Output the (X, Y) coordinate of the center of the cell containing the given text.  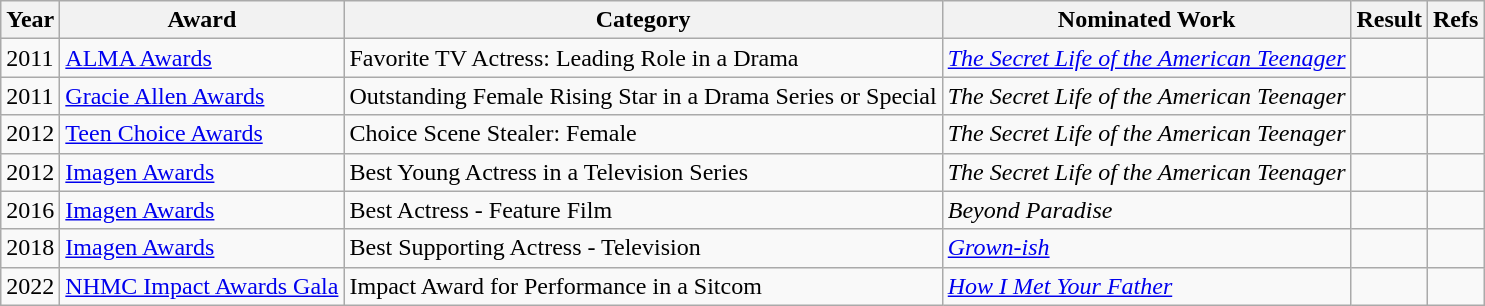
Beyond Paradise (1146, 210)
Nominated Work (1146, 20)
Best Young Actress in a Television Series (643, 172)
Teen Choice Awards (202, 134)
2022 (30, 286)
Award (202, 20)
2016 (30, 210)
Year (30, 20)
Impact Award for Performance in a Sitcom (643, 286)
Category (643, 20)
ALMA Awards (202, 58)
Best Actress - Feature Film (643, 210)
Grown-ish (1146, 248)
Best Supporting Actress - Television (643, 248)
Choice Scene Stealer: Female (643, 134)
How I Met Your Father (1146, 286)
Outstanding Female Rising Star in a Drama Series or Special (643, 96)
2018 (30, 248)
Result (1389, 20)
NHMC Impact Awards Gala (202, 286)
Favorite TV Actress: Leading Role in a Drama (643, 58)
Refs (1455, 20)
Gracie Allen Awards (202, 96)
